From the cell containing the given text, extract its center point as [x, y] coordinate. 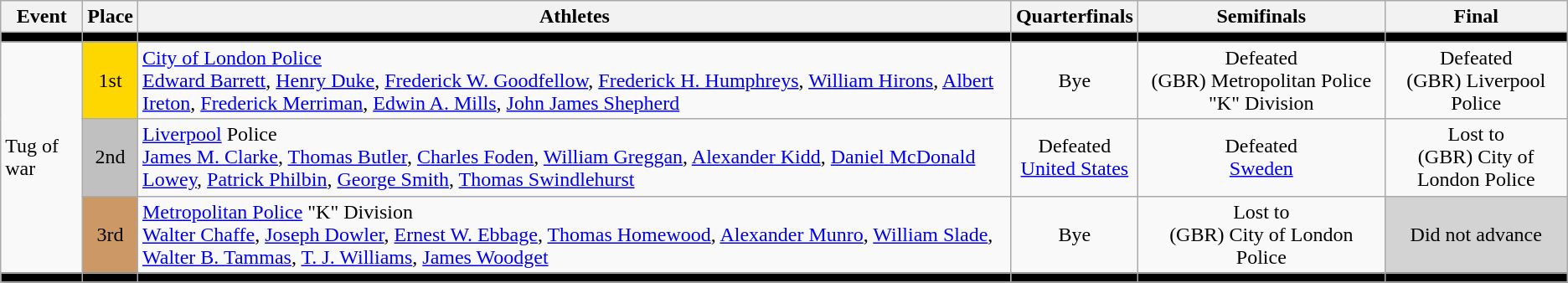
Event [42, 17]
Athletes [575, 17]
3rd [111, 234]
Semifinals [1261, 17]
Tug of war [42, 157]
Defeated United States [1074, 157]
Did not advance [1476, 234]
Defeated (GBR) Liverpool Police [1476, 80]
Quarterfinals [1074, 17]
2nd [111, 157]
Final [1476, 17]
Defeated Sweden [1261, 157]
1st [111, 80]
Place [111, 17]
Defeated (GBR) Metropolitan Police "K" Division [1261, 80]
